From the cell containing the given text, extract its center point as [x, y] coordinate. 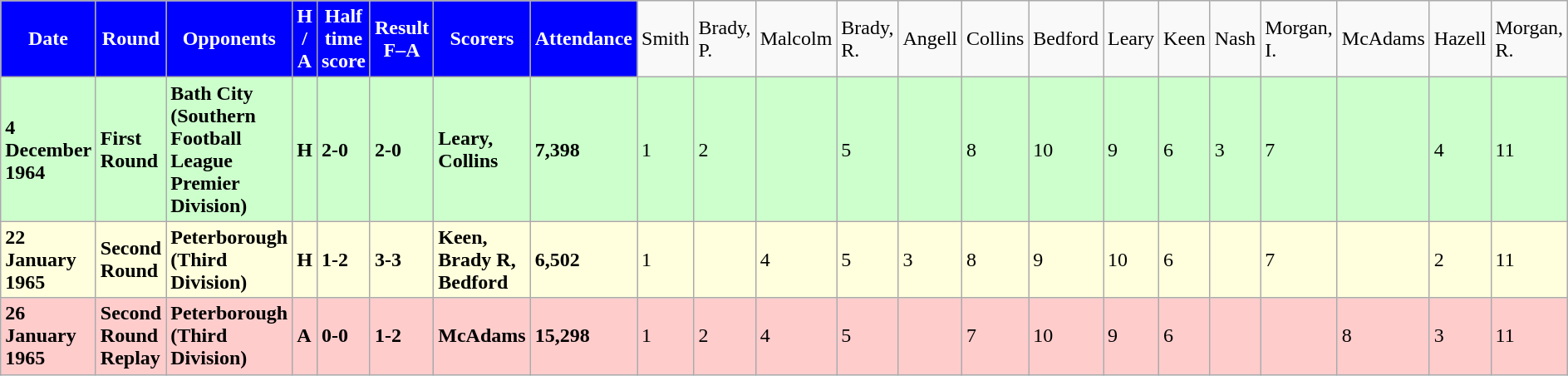
22 January 1965 [48, 260]
Bath City (Southern Football League Premier Division) [229, 150]
4 December 1964 [48, 150]
Half time score [343, 39]
ResultF–A [401, 39]
Keen, Brady R, Bedford [482, 260]
Nash [1235, 39]
Leary, Collins [482, 150]
First Round [130, 150]
Collins [995, 39]
Hazell [1460, 39]
3-3 [401, 260]
Morgan, R. [1529, 39]
Brady, R. [868, 39]
Second Round [130, 260]
Keen [1185, 39]
Malcolm [796, 39]
7,398 [583, 150]
Smith [666, 39]
Round [130, 39]
A [305, 336]
Date [48, 39]
H / A [305, 39]
26 January 1965 [48, 336]
Scorers [482, 39]
Opponents [229, 39]
Brady, P. [725, 39]
Leary [1132, 39]
6,502 [583, 260]
15,298 [583, 336]
Attendance [583, 39]
0-0 [343, 336]
Morgan, I. [1300, 39]
Bedford [1066, 39]
Angell [930, 39]
Second Round Replay [130, 336]
